Return the [x, y] coordinate for the center point of the cell that contains the specified text.  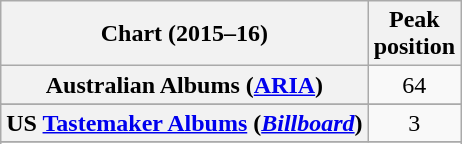
Chart (2015–16) [184, 34]
3 [414, 123]
US Tastemaker Albums (Billboard) [184, 123]
Peak position [414, 34]
64 [414, 85]
Australian Albums (ARIA) [184, 85]
